Pinpoint the cell where the given text exists, returning its [X, Y] midpoint coordinate. 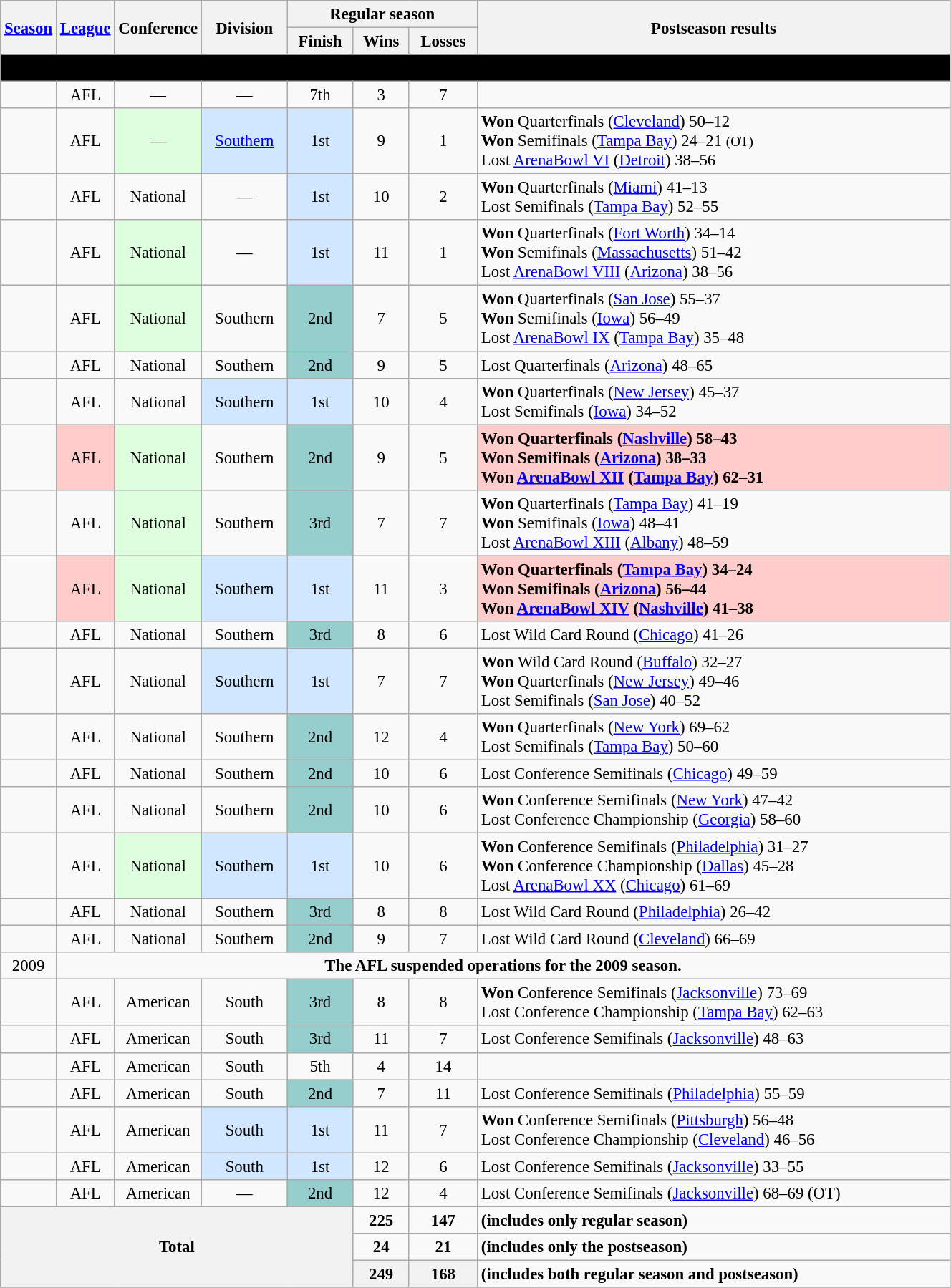
Won Conference Semifinals (Pittsburgh) 56–48Lost Conference Championship (Cleveland) 46–56 [714, 1130]
Won Conference Semifinals (Jacksonville) 73–69 Lost Conference Championship (Tampa Bay) 62–63 [714, 1002]
168 [443, 1274]
21 [443, 1247]
Regular season [382, 14]
Won Quarterfinals (Cleveland) 50–12 Won Semifinals (Tampa Bay) 24–21 (OT) Lost ArenaBowl VI (Detroit) 38–56 [714, 141]
(includes only regular season) [714, 1220]
Lost Conference Semifinals (Jacksonville) 68–69 (OT) [714, 1193]
24 [381, 1247]
Lost Wild Card Round (Philadelphia) 26–42 [714, 912]
Won Quarterfinals (Fort Worth) 34–14 Won Semifinals (Massachusetts) 51–42 Lost ArenaBowl VIII (Arizona) 38–56 [714, 253]
7th [320, 95]
Conference [158, 27]
Division [244, 27]
Won Wild Card Round (Buffalo) 32–27 Won Quarterfinals (New Jersey) 49–46 Lost Semifinals (San Jose) 40–52 [714, 681]
Won Quarterfinals (San Jose) 55–37 Won Semifinals (Iowa) 56–49 Lost ArenaBowl IX (Tampa Bay) 35–48 [714, 319]
Won Conference Semifinals (Philadelphia) 31–27 Won Conference Championship (Dallas) 45–28 Lost ArenaBowl XX (Chicago) 61–69 [714, 866]
Won Quarterfinals (New York) 69–62 Lost Semifinals (Tampa Bay) 50–60 [714, 737]
Lost Wild Card Round (Chicago) 41–26 [714, 635]
2 [443, 198]
Won Conference Semifinals (New York) 47–42 Lost Conference Championship (Georgia) 58–60 [714, 810]
Orlando Predators [475, 68]
(includes only the postseason) [714, 1247]
Won Quarterfinals (New Jersey) 45–37 Lost Semifinals (Iowa) 34–52 [714, 401]
Lost Wild Card Round (Cleveland) 66–69 [714, 939]
225 [381, 1220]
Finish [320, 42]
Won Quarterfinals (Miami) 41–13 Lost Semifinals (Tampa Bay) 52–55 [714, 198]
5th [320, 1066]
Lost Conference Semifinals (Philadelphia) 55–59 [714, 1093]
(includes both regular season and postseason) [714, 1274]
Won Quarterfinals (Tampa Bay) 41–19 Won Semifinals (Iowa) 48–41 Lost ArenaBowl XIII (Albany) 48–59 [714, 523]
Lost Quarterfinals (Arizona) 48–65 [714, 365]
Season [29, 27]
The AFL suspended operations for the 2009 season. [503, 966]
Won Quarterfinals (Nashville) 58–43 Won Semifinals (Arizona) 38–33 Won ArenaBowl XII (Tampa Bay) 62–31 [714, 457]
Postseason results [714, 27]
147 [443, 1220]
Total [177, 1247]
Won Quarterfinals (Tampa Bay) 34–24 Won Semifinals (Arizona) 56–44 Won ArenaBowl XIV (Nashville) 41–38 [714, 589]
Lost Conference Semifinals (Jacksonville) 48–63 [714, 1040]
2009 [29, 966]
14 [443, 1066]
League [85, 27]
249 [381, 1274]
Losses [443, 42]
Wins [381, 42]
Lost Conference Semifinals (Jacksonville) 33–55 [714, 1166]
Lost Conference Semifinals (Chicago) 49–59 [714, 773]
